Return (x, y) of the center of cell containing provided text 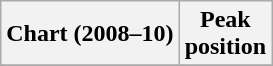
Chart (2008–10) (90, 34)
Peakposition (225, 34)
